Capture the cell that displays the provided text and extract its [X, Y] central coordinate. 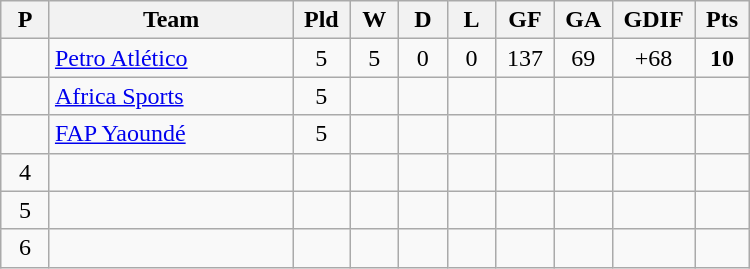
Pts [722, 20]
69 [583, 58]
Pld [322, 20]
GF [525, 20]
Team [170, 20]
L [472, 20]
Africa Sports [170, 96]
+68 [653, 58]
10 [722, 58]
P [26, 20]
GDIF [653, 20]
D [424, 20]
137 [525, 58]
4 [26, 172]
GA [583, 20]
Petro Atlético [170, 58]
W [374, 20]
6 [26, 248]
FAP Yaoundé [170, 134]
